Output the [x, y] coordinate of the center of the cell containing the given text.  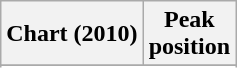
Chart (2010) [72, 34]
Peakposition [189, 34]
